Locate the cell with the specified text and output its [X, Y] center coordinate. 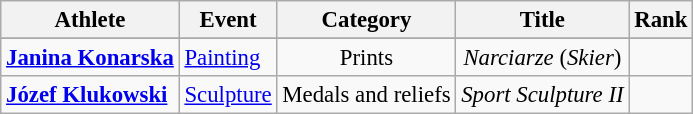
Narciarze (Skier) [542, 58]
Janina Konarska [90, 58]
Prints [366, 58]
Sculpture [228, 95]
Athlete [90, 20]
Medals and reliefs [366, 95]
Painting [228, 58]
Title [542, 20]
Event [228, 20]
Sport Sculpture II [542, 95]
Category [366, 20]
Józef Klukowski [90, 95]
Rank [661, 20]
